Return the (X, Y) coordinate for the center point of the cell that contains the specified text.  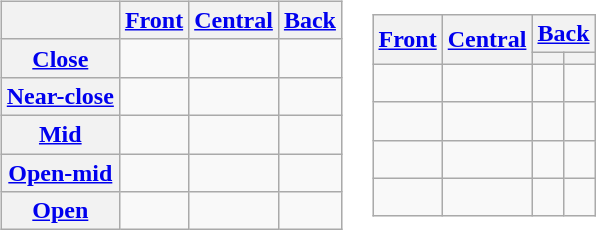
Mid (60, 134)
Open-mid (60, 173)
Open (60, 211)
Close (60, 58)
Near-close (60, 96)
